Identify which cell holds the provided text, then report its (X, Y) central coordinate. 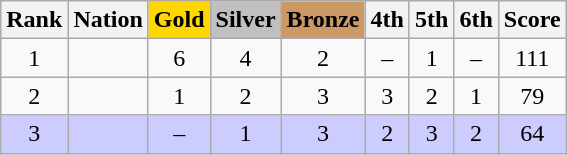
111 (532, 58)
6th (476, 20)
4 (246, 58)
Score (532, 20)
Gold (179, 20)
Silver (246, 20)
Rank (34, 20)
Bronze (323, 20)
79 (532, 96)
Nation (108, 20)
4th (387, 20)
5th (431, 20)
6 (179, 58)
64 (532, 134)
